Provide the [X, Y] coordinate of the cell's center where the given text is located.  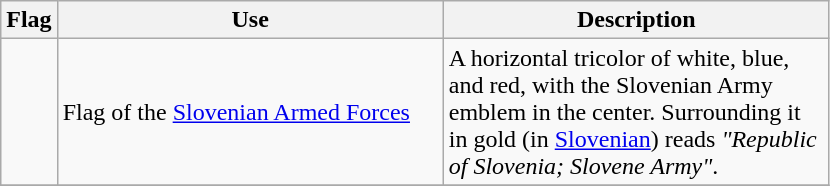
Description [636, 20]
Flag of the Slovenian Armed Forces [250, 112]
Flag [29, 20]
Use [250, 20]
